Provide the [x, y] coordinate of the cell's center where the given text is located.  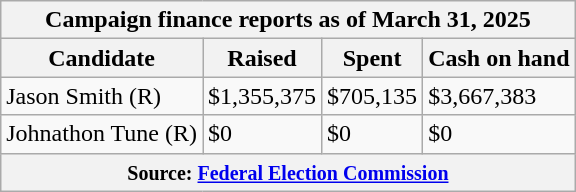
Johnathon Tune (R) [102, 134]
$1,355,375 [262, 96]
Raised [262, 58]
Cash on hand [499, 58]
Source: Federal Election Commission [288, 172]
Campaign finance reports as of March 31, 2025 [288, 20]
$705,135 [372, 96]
$3,667,383 [499, 96]
Spent [372, 58]
Candidate [102, 58]
Jason Smith (R) [102, 96]
